Determine the [x, y] coordinate at the center of the cell enclosing the given text.  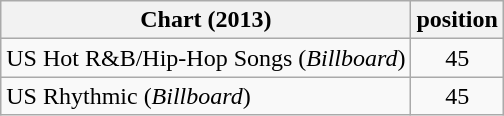
US Rhythmic (Billboard) [206, 96]
position [457, 20]
US Hot R&B/Hip-Hop Songs (Billboard) [206, 58]
Chart (2013) [206, 20]
